Return the [X, Y] coordinate for the center point of the cell that contains the specified text.  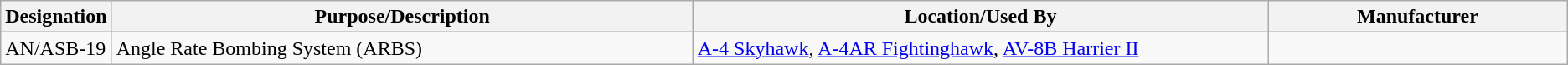
Angle Rate Bombing System (ARBS) [402, 48]
Purpose/Description [402, 17]
AN/ASB-19 [56, 48]
Manufacturer [1418, 17]
A-4 Skyhawk, A-4AR Fightinghawk, AV-8B Harrier II [980, 48]
Location/Used By [980, 17]
Designation [56, 17]
